Return the (X, Y) coordinate for the center point of the cell that contains the specified text.  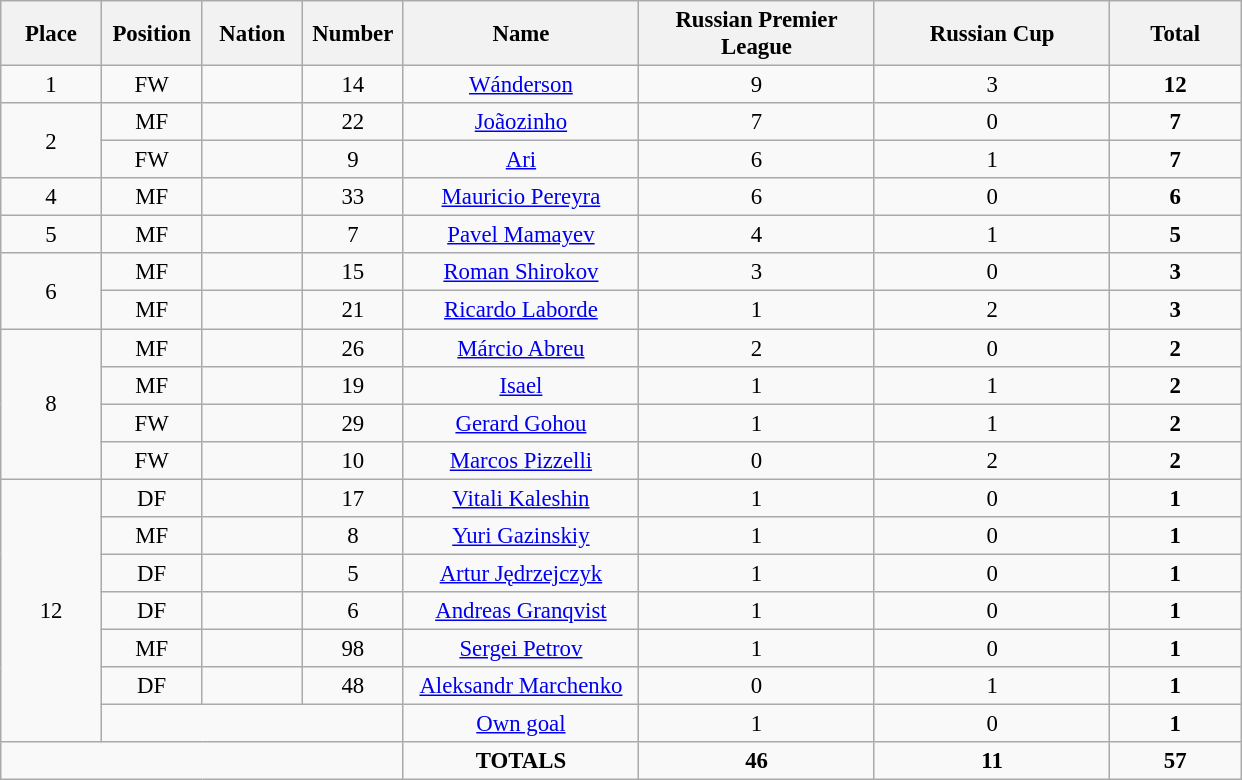
TOTALS (521, 761)
10 (354, 460)
Isael (521, 385)
21 (354, 310)
Vitali Kaleshin (521, 498)
Yuri Gazinskiy (521, 536)
Nation (252, 34)
Total (1176, 34)
46 (757, 761)
Márcio Abreu (521, 348)
Andreas Granqvist (521, 611)
Number (354, 34)
Russian Cup (992, 34)
11 (992, 761)
Own goal (521, 724)
26 (354, 348)
Place (52, 34)
15 (354, 273)
Ricardo Laborde (521, 310)
33 (354, 197)
17 (354, 498)
Russian Premier League (757, 34)
Position (152, 34)
57 (1176, 761)
19 (354, 385)
Joãozinho (521, 122)
48 (354, 686)
Roman Shirokov (521, 273)
Sergei Petrov (521, 648)
Aleksandr Marchenko (521, 686)
22 (354, 122)
Name (521, 34)
14 (354, 85)
Ari (521, 160)
Mauricio Pereyra (521, 197)
Marcos Pizzelli (521, 460)
98 (354, 648)
Wánderson (521, 85)
29 (354, 423)
Artur Jędrzejczyk (521, 573)
Pavel Mamayev (521, 235)
Gerard Gohou (521, 423)
